Pinpoint the cell where the given text exists, returning its (x, y) midpoint coordinate. 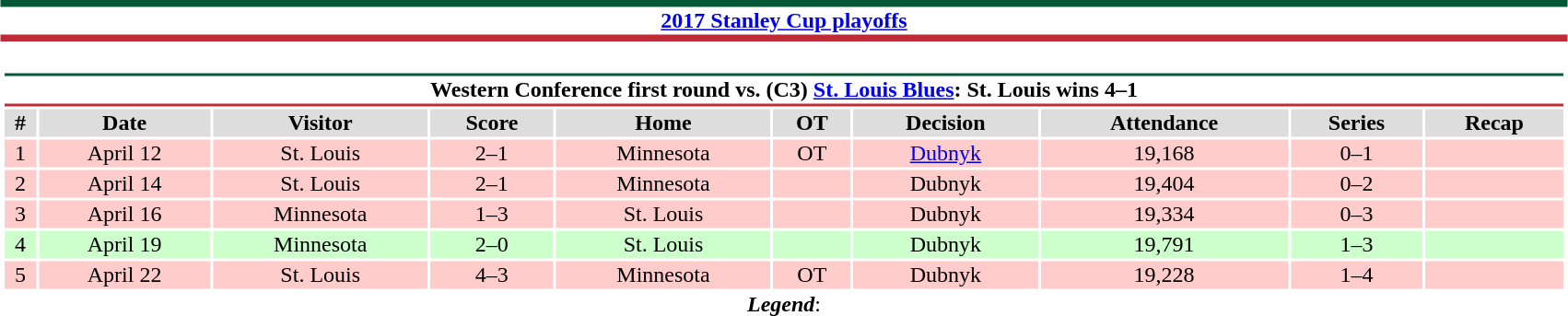
# (20, 123)
Attendance (1164, 123)
Western Conference first round vs. (C3) St. Louis Blues: St. Louis wins 4–1 (783, 90)
1 (20, 154)
0–2 (1356, 183)
2017 Stanley Cup playoffs (784, 20)
19,334 (1164, 215)
0–1 (1356, 154)
Series (1356, 123)
Decision (945, 123)
4–3 (492, 275)
Date (125, 123)
April 14 (125, 183)
Score (492, 123)
April 22 (125, 275)
3 (20, 215)
April 19 (125, 244)
2 (20, 183)
19,791 (1164, 244)
1–4 (1356, 275)
Visitor (321, 123)
Recap (1494, 123)
April 16 (125, 215)
0–3 (1356, 215)
19,228 (1164, 275)
19,404 (1164, 183)
2–0 (492, 244)
5 (20, 275)
April 12 (125, 154)
Home (663, 123)
4 (20, 244)
19,168 (1164, 154)
